Pinpoint the cell where the given text exists, returning its (x, y) midpoint coordinate. 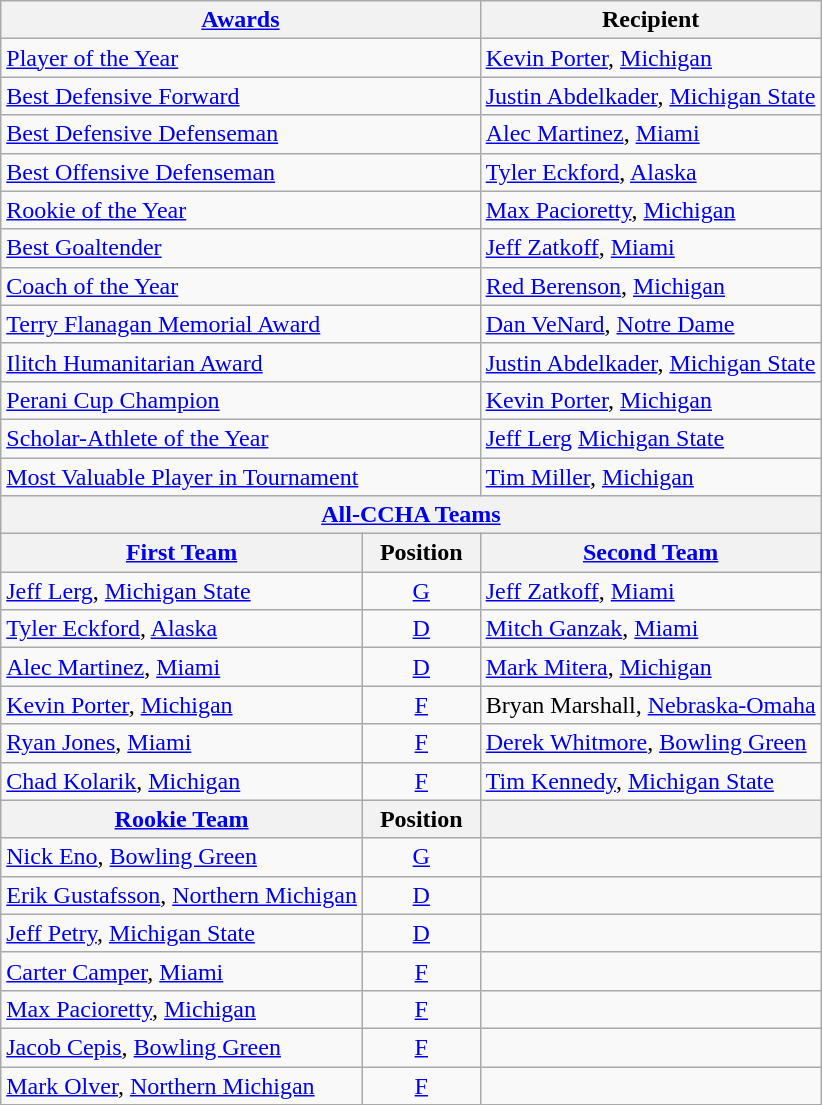
Best Goaltender (240, 248)
First Team (182, 553)
Most Valuable Player in Tournament (240, 477)
Coach of the Year (240, 286)
Second Team (650, 553)
Awards (240, 20)
Mark Olver, Northern Michigan (182, 1085)
Jeff Lerg Michigan State (650, 438)
Rookie of the Year (240, 210)
Dan VeNard, Notre Dame (650, 324)
Mark Mitera, Michigan (650, 667)
Ilitch Humanitarian Award (240, 362)
Mitch Ganzak, Miami (650, 629)
Tim Miller, Michigan (650, 477)
Player of the Year (240, 58)
Derek Whitmore, Bowling Green (650, 743)
Bryan Marshall, Nebraska-Omaha (650, 705)
Carter Camper, Miami (182, 971)
Red Berenson, Michigan (650, 286)
All-CCHA Teams (411, 515)
Chad Kolarik, Michigan (182, 781)
Best Defensive Forward (240, 96)
Terry Flanagan Memorial Award (240, 324)
Best Offensive Defenseman (240, 172)
Jeff Lerg, Michigan State (182, 591)
Rookie Team (182, 819)
Recipient (650, 20)
Jeff Petry, Michigan State (182, 933)
Tim Kennedy, Michigan State (650, 781)
Best Defensive Defenseman (240, 134)
Nick Eno, Bowling Green (182, 857)
Jacob Cepis, Bowling Green (182, 1047)
Ryan Jones, Miami (182, 743)
Perani Cup Champion (240, 400)
Erik Gustafsson, Northern Michigan (182, 895)
Scholar-Athlete of the Year (240, 438)
